Find where the given text appears and provide that cell's center as [X, Y] coordinate. 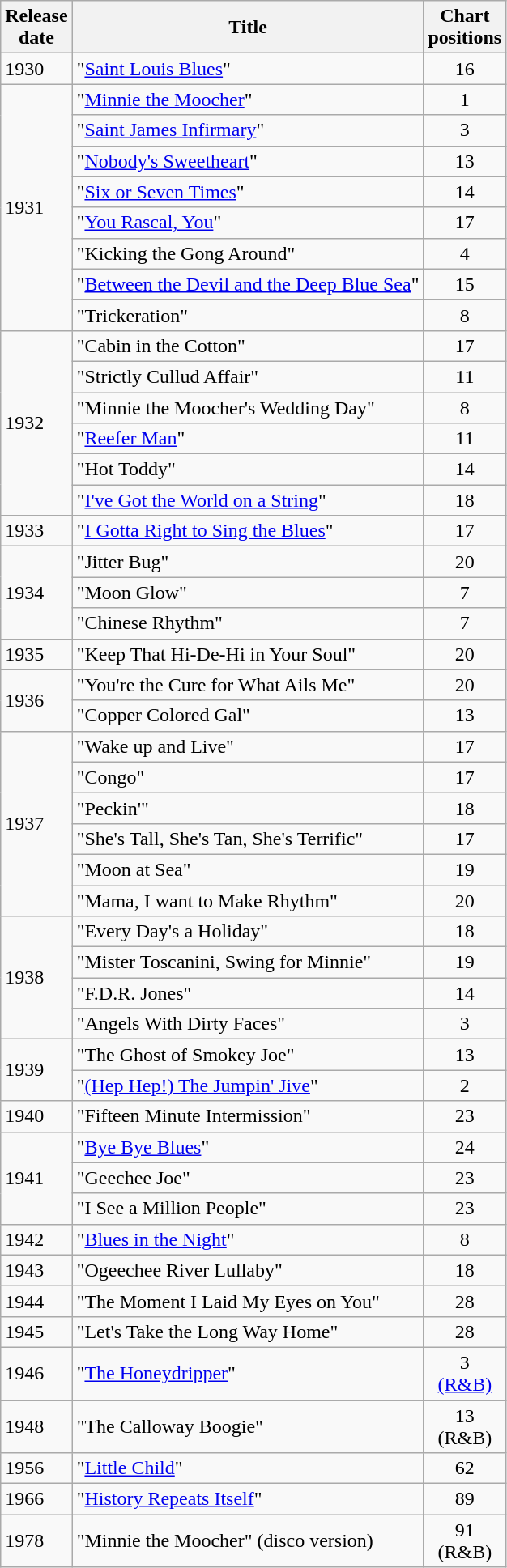
91(R&B) [465, 1541]
"Blues in the Night" [248, 1239]
1934 [36, 593]
1931 [36, 207]
"Peckin'" [248, 808]
"The Ghost of Smokey Joe" [248, 1055]
"Every Day's a Holiday" [248, 932]
2 [465, 1086]
"The Honeydripper" [248, 1373]
1932 [36, 423]
1 [465, 100]
"Copper Colored Gal" [248, 716]
Chartpositions [465, 28]
3(R&B) [465, 1373]
"Mama, I want to Make Rhythm" [248, 901]
"History Repeats Itself" [248, 1499]
15 [465, 284]
"Kicking the Gong Around" [248, 253]
"Six or Seven Times" [248, 192]
"Minnie the Moocher" [248, 100]
13(R&B) [465, 1426]
"Moon at Sea" [248, 869]
1939 [36, 1070]
"I See a Million People" [248, 1209]
62 [465, 1468]
"Mister Toscanini, Swing for Minnie" [248, 962]
"Bye Bye Blues" [248, 1147]
1946 [36, 1373]
"Hot Toddy" [248, 470]
"Little Child" [248, 1468]
"Trickeration" [248, 315]
"Wake up and Live" [248, 746]
1935 [36, 654]
"(Hep Hep!) The Jumpin' Jive" [248, 1086]
"The Calloway Boogie" [248, 1426]
"Geechee Joe" [248, 1178]
1948 [36, 1426]
1942 [36, 1239]
"Strictly Cullud Affair" [248, 376]
"I Gotta Right to Sing the Blues" [248, 531]
"Ogeechee River Lullaby" [248, 1270]
"F.D.R. Jones" [248, 993]
1940 [36, 1116]
"You Rascal, You" [248, 223]
"Saint James Infirmary" [248, 130]
"Fifteen Minute Intermission" [248, 1116]
"She's Tall, She's Tan, She's Terrific" [248, 839]
1978 [36, 1541]
"Congo" [248, 777]
1945 [36, 1332]
"Chinese Rhythm" [248, 623]
Title [248, 28]
1944 [36, 1301]
"Angels With Dirty Faces" [248, 1024]
1943 [36, 1270]
1941 [36, 1178]
1936 [36, 700]
"Jitter Bug" [248, 562]
24 [465, 1147]
"You're the Cure for What Ails Me" [248, 685]
"Nobody's Sweetheart" [248, 161]
89 [465, 1499]
"Minnie the Moocher" (disco version) [248, 1541]
"Reefer Man" [248, 439]
1966 [36, 1499]
16 [465, 69]
1930 [36, 69]
1938 [36, 978]
"Cabin in the Cotton" [248, 346]
"Let's Take the Long Way Home" [248, 1332]
"Between the Devil and the Deep Blue Sea" [248, 284]
"Saint Louis Blues" [248, 69]
1937 [36, 823]
"Keep That Hi-De-Hi in Your Soul" [248, 654]
"I've Got the World on a String" [248, 500]
"Moon Glow" [248, 593]
"The Moment I Laid My Eyes on You" [248, 1301]
1956 [36, 1468]
1933 [36, 531]
4 [465, 253]
"Minnie the Moocher's Wedding Day" [248, 407]
Releasedate [36, 28]
